Locate the cell with the specified text and output its [X, Y] center coordinate. 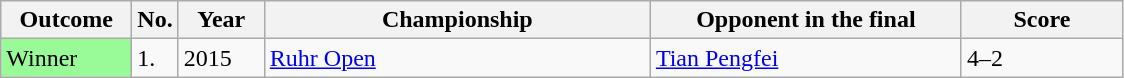
Championship [457, 20]
Ruhr Open [457, 58]
2015 [221, 58]
Opponent in the final [806, 20]
No. [155, 20]
Tian Pengfei [806, 58]
Score [1042, 20]
1. [155, 58]
4–2 [1042, 58]
Winner [66, 58]
Year [221, 20]
Outcome [66, 20]
